Output the [x, y] coordinate of the center of the cell containing the given text.  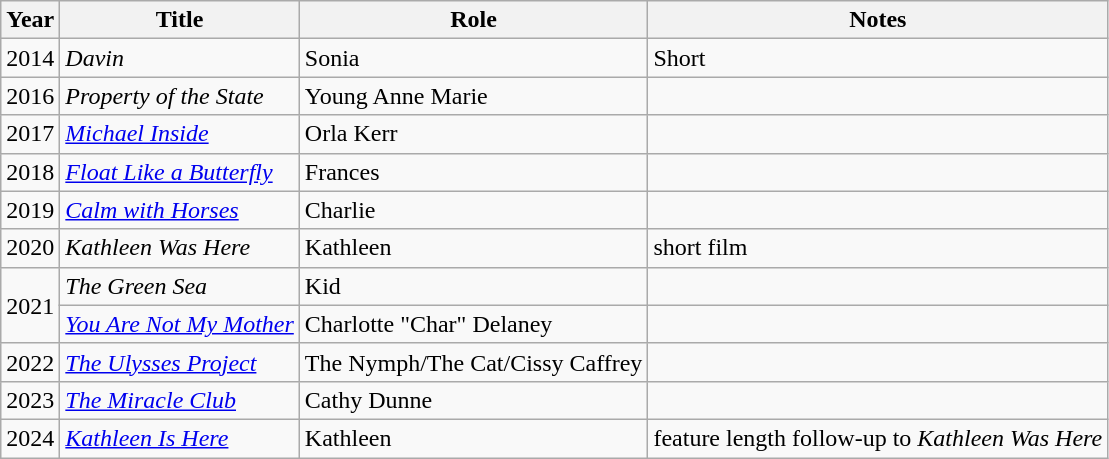
Calm with Horses [180, 210]
Year [30, 20]
Charlotte "Char" Delaney [474, 324]
Young Anne Marie [474, 96]
Orla Kerr [474, 134]
Davin [180, 58]
2014 [30, 58]
2023 [30, 400]
2018 [30, 172]
2017 [30, 134]
Frances [474, 172]
short film [878, 248]
2022 [30, 362]
The Nymph/The Cat/Cissy Caffrey [474, 362]
Float Like a Butterfly [180, 172]
Cathy Dunne [474, 400]
Short [878, 58]
2021 [30, 305]
Property of the State [180, 96]
2024 [30, 438]
The Green Sea [180, 286]
The Miracle Club [180, 400]
The Ulysses Project [180, 362]
Role [474, 20]
Sonia [474, 58]
Kathleen Is Here [180, 438]
Notes [878, 20]
2020 [30, 248]
Michael Inside [180, 134]
2019 [30, 210]
2016 [30, 96]
You Are Not My Mother [180, 324]
Title [180, 20]
Charlie [474, 210]
Kid [474, 286]
feature length follow-up to Kathleen Was Here [878, 438]
Kathleen Was Here [180, 248]
